Locate the cell with the specified text and output its [x, y] center coordinate. 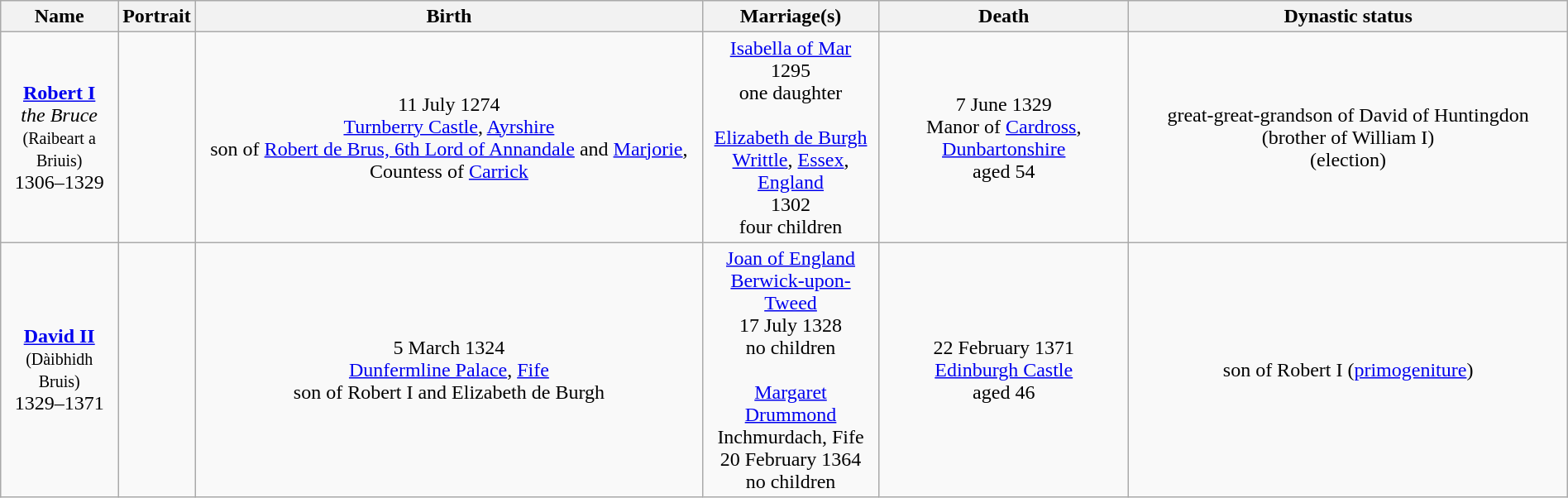
Death [1004, 17]
Birth [448, 17]
5 March 1324Dunfermline Palace, Fifeson of Robert I and Elizabeth de Burgh [448, 370]
son of Robert I (primogeniture) [1348, 370]
David II(Dàibhidh Bruis)1329–1371 [60, 370]
Joan of EnglandBerwick-upon-Tweed17 July 1328no childrenMargaret DrummondInchmurdach, Fife20 February 1364no children [791, 370]
7 June 1329Manor of Cardross, Dunbartonshireaged 54 [1004, 137]
Marriage(s) [791, 17]
Name [60, 17]
Dynastic status [1348, 17]
22 February 1371Edinburgh Castleaged 46 [1004, 370]
Robert Ithe Bruce(Raibeart a Briuis)1306–1329 [60, 137]
11 July 1274Turnberry Castle, Ayrshireson of Robert de Brus, 6th Lord of Annandale and Marjorie, Countess of Carrick [448, 137]
great-great-grandson of David of Huntingdon (brother of William I)(election) [1348, 137]
Isabella of Mar1295one daughterElizabeth de BurghWrittle, Essex, England1302four children [791, 137]
Portrait [157, 17]
